Extract the [x, y] coordinate from the center of the cell holding the provided text.  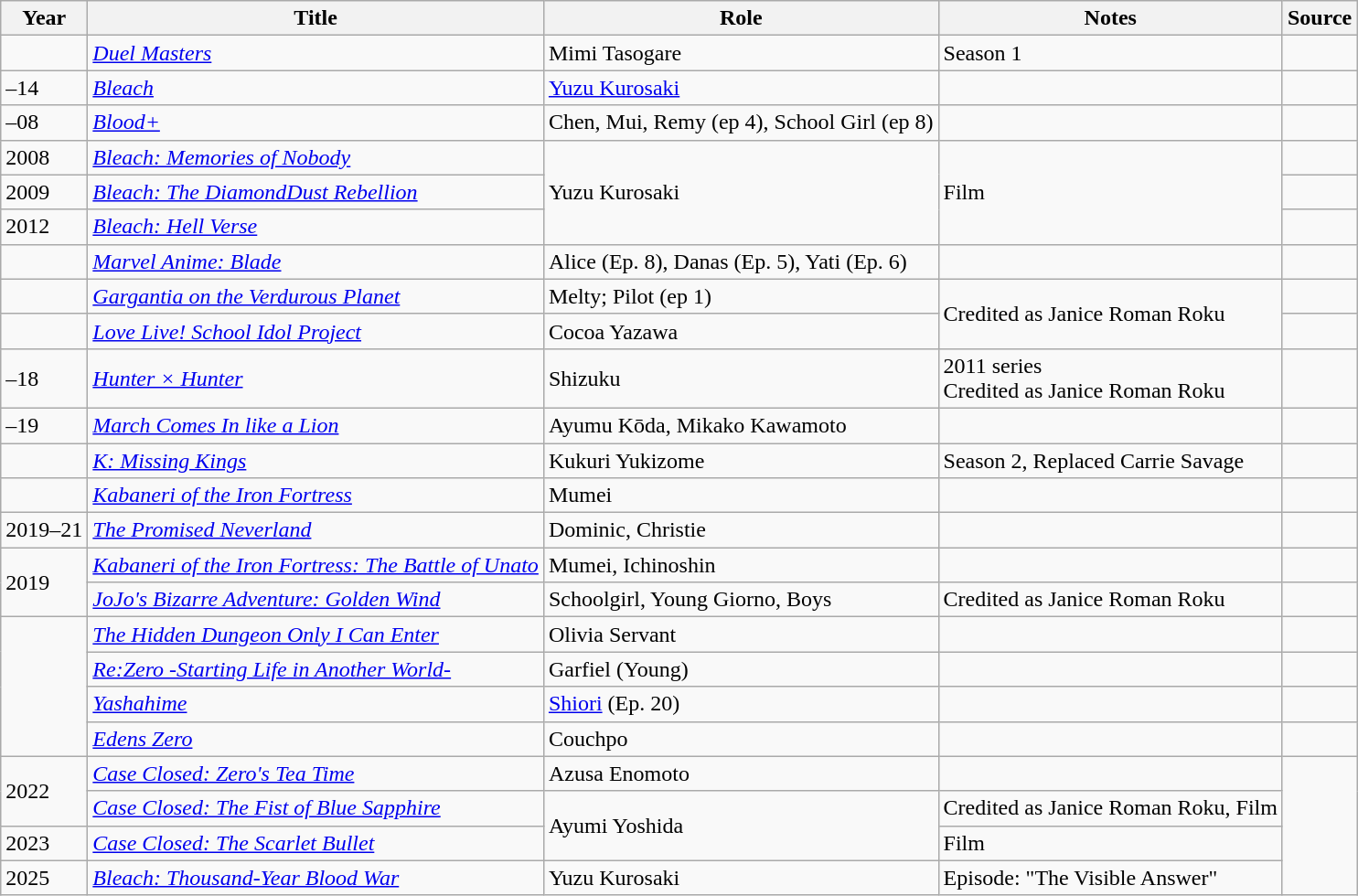
Ayumu Kōda, Mikako Kawamoto [741, 425]
K: Missing Kings [316, 460]
Couchpo [741, 739]
Bleach: The DiamondDust Rebellion [316, 192]
Kukuri Yukizome [741, 460]
2008 [44, 157]
Azusa Enomoto [741, 773]
Source [1319, 18]
Alice (Ep. 8), Danas (Ep. 5), Yati (Ep. 6) [741, 261]
Credited as Janice Roman Roku, Film [1110, 808]
Case Closed: Zero's Tea Time [316, 773]
Marvel Anime: Blade [316, 261]
Hunter × Hunter [316, 379]
–08 [44, 123]
Blood+ [316, 123]
Season 1 [1110, 53]
Bleach: Thousand-Year Blood War [316, 878]
Shiori (Ep. 20) [741, 704]
The Hidden Dungeon Only I Can Enter [316, 635]
Bleach: Memories of Nobody [316, 157]
Notes [1110, 18]
Gargantia on the Verdurous Planet [316, 296]
Kabaneri of the Iron Fortress: The Battle of Unato [316, 565]
Re:Zero -Starting Life in Another World- [316, 669]
Love Live! School Idol Project [316, 331]
Cocoa Yazawa [741, 331]
Edens Zero [316, 739]
Case Closed: The Scarlet Bullet [316, 843]
Ayumi Yoshida [741, 826]
Mumei [741, 496]
Mumei, Ichinoshin [741, 565]
Bleach: Hell Verse [316, 227]
The Promised Neverland [316, 530]
March Comes In like a Lion [316, 425]
Melty; Pilot (ep 1) [741, 296]
Case Closed: The Fist of Blue Sapphire [316, 808]
Chen, Mui, Remy (ep 4), School Girl (ep 8) [741, 123]
Year [44, 18]
Role [741, 18]
Mimi Tasogare [741, 53]
Dominic, Christie [741, 530]
2019 [44, 582]
Shizuku [741, 379]
Schoolgirl, Young Giorno, Boys [741, 600]
Episode: "The Visible Answer" [1110, 878]
Garfiel (Young) [741, 669]
Title [316, 18]
2009 [44, 192]
Kabaneri of the Iron Fortress [316, 496]
2019–21 [44, 530]
–14 [44, 88]
Season 2, Replaced Carrie Savage [1110, 460]
Bleach [316, 88]
JoJo's Bizarre Adventure: Golden Wind [316, 600]
2023 [44, 843]
Olivia Servant [741, 635]
2022 [44, 791]
Yashahime [316, 704]
2011 seriesCredited as Janice Roman Roku [1110, 379]
Duel Masters [316, 53]
–18 [44, 379]
–19 [44, 425]
2012 [44, 227]
2025 [44, 878]
